Return [X, Y] of the center of cell containing provided text 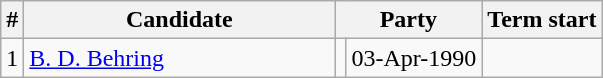
B. D. Behring [180, 58]
Term start [542, 20]
03-Apr-1990 [414, 58]
Party [408, 20]
1 [12, 58]
# [12, 20]
Candidate [180, 20]
